Detect which cell encompasses the target text, then output its [X, Y] center coordinate. 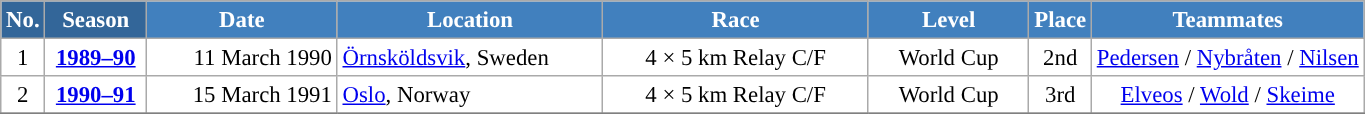
Location [470, 20]
Oslo, Norway [470, 95]
No. [23, 20]
Season [96, 20]
11 March 1990 [242, 58]
Teammates [1228, 20]
1989–90 [96, 58]
1990–91 [96, 95]
Race [736, 20]
3rd [1060, 95]
Örnsköldsvik, Sweden [470, 58]
1 [23, 58]
Place [1060, 20]
2 [23, 95]
15 March 1991 [242, 95]
Pedersen / Nybråten / Nilsen [1228, 58]
2nd [1060, 58]
Date [242, 20]
Elveos / Wold / Skeime [1228, 95]
Level [948, 20]
